Locate the cell with the specified text and output its (x, y) center coordinate. 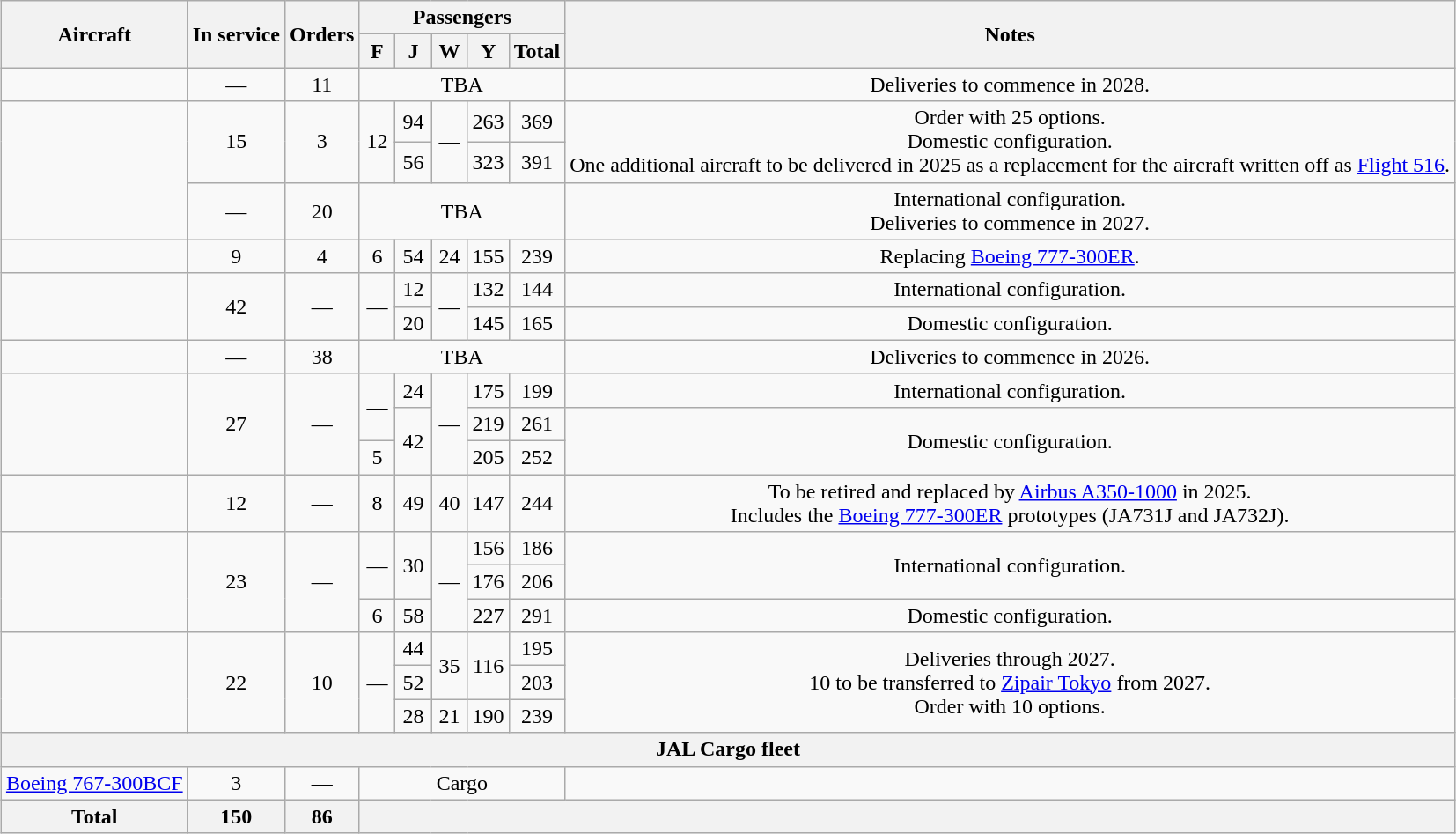
In service (236, 34)
176 (488, 582)
10 (322, 683)
205 (488, 457)
116 (488, 666)
35 (449, 666)
56 (414, 162)
F (377, 51)
145 (488, 323)
Aircraft (94, 34)
International configuration.Deliveries to commence in 2027. (1011, 211)
323 (488, 162)
156 (488, 549)
8 (377, 502)
W (449, 51)
144 (537, 290)
263 (488, 122)
44 (414, 649)
190 (488, 716)
23 (236, 582)
150 (236, 816)
219 (488, 424)
199 (537, 390)
52 (414, 683)
Cargo (462, 783)
Deliveries through 2027.10 to be transferred to Zipair Tokyo from 2027.Order with 10 options. (1011, 683)
38 (322, 357)
175 (488, 390)
Passengers (462, 18)
195 (537, 649)
261 (537, 424)
27 (236, 424)
165 (537, 323)
244 (537, 502)
252 (537, 457)
15 (236, 142)
132 (488, 290)
11 (322, 85)
86 (322, 816)
JAL Cargo fleet (727, 749)
58 (414, 616)
30 (414, 565)
369 (537, 122)
227 (488, 616)
Deliveries to commence in 2026. (1011, 357)
147 (488, 502)
Orders (322, 34)
21 (449, 716)
155 (488, 256)
22 (236, 683)
40 (449, 502)
Notes (1011, 34)
5 (377, 457)
391 (537, 162)
9 (236, 256)
Y (488, 51)
203 (537, 683)
J (414, 51)
49 (414, 502)
54 (414, 256)
94 (414, 122)
291 (537, 616)
Deliveries to commence in 2028. (1011, 85)
28 (414, 716)
Boeing 767-300BCF (94, 783)
To be retired and replaced by Airbus A350-1000 in 2025.Includes the Boeing 777-300ER prototypes (JA731J and JA732J). (1011, 502)
4 (322, 256)
Replacing Boeing 777-300ER. (1011, 256)
186 (537, 549)
206 (537, 582)
